Detect which cell encompasses the target text, then output its [x, y] center coordinate. 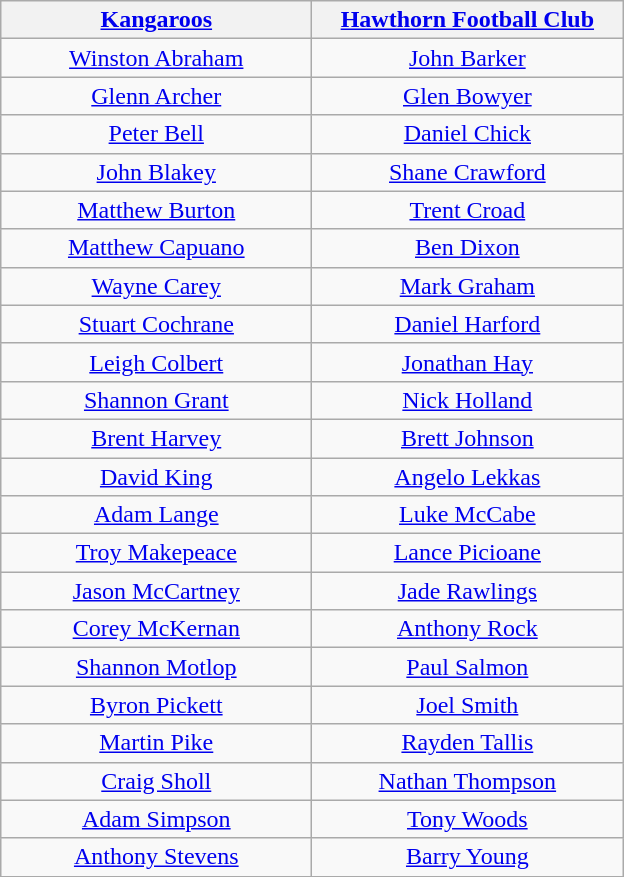
Barry Young [468, 857]
Anthony Stevens [156, 857]
Martin Pike [156, 743]
Hawthorn Football Club [468, 20]
Jason McCartney [156, 591]
Stuart Cochrane [156, 324]
Wayne Carey [156, 286]
Glenn Archer [156, 96]
Matthew Capuano [156, 248]
Winston Abraham [156, 58]
Brent Harvey [156, 438]
Craig Sholl [156, 781]
Nathan Thompson [468, 781]
Glen Bowyer [468, 96]
Anthony Rock [468, 629]
Joel Smith [468, 705]
Troy Makepeace [156, 553]
Shannon Grant [156, 400]
Daniel Chick [468, 134]
Byron Pickett [156, 705]
Angelo Lekkas [468, 477]
David King [156, 477]
Luke McCabe [468, 515]
Nick Holland [468, 400]
Peter Bell [156, 134]
Trent Croad [468, 210]
Shannon Motlop [156, 667]
Jonathan Hay [468, 362]
Jade Rawlings [468, 591]
Ben Dixon [468, 248]
Kangaroos [156, 20]
Adam Simpson [156, 819]
Corey McKernan [156, 629]
Shane Crawford [468, 172]
John Blakey [156, 172]
Lance Picioane [468, 553]
Tony Woods [468, 819]
Leigh Colbert [156, 362]
Adam Lange [156, 515]
Daniel Harford [468, 324]
John Barker [468, 58]
Matthew Burton [156, 210]
Paul Salmon [468, 667]
Mark Graham [468, 286]
Rayden Tallis [468, 743]
Brett Johnson [468, 438]
